Locate the cell with the specified text and output its [X, Y] center coordinate. 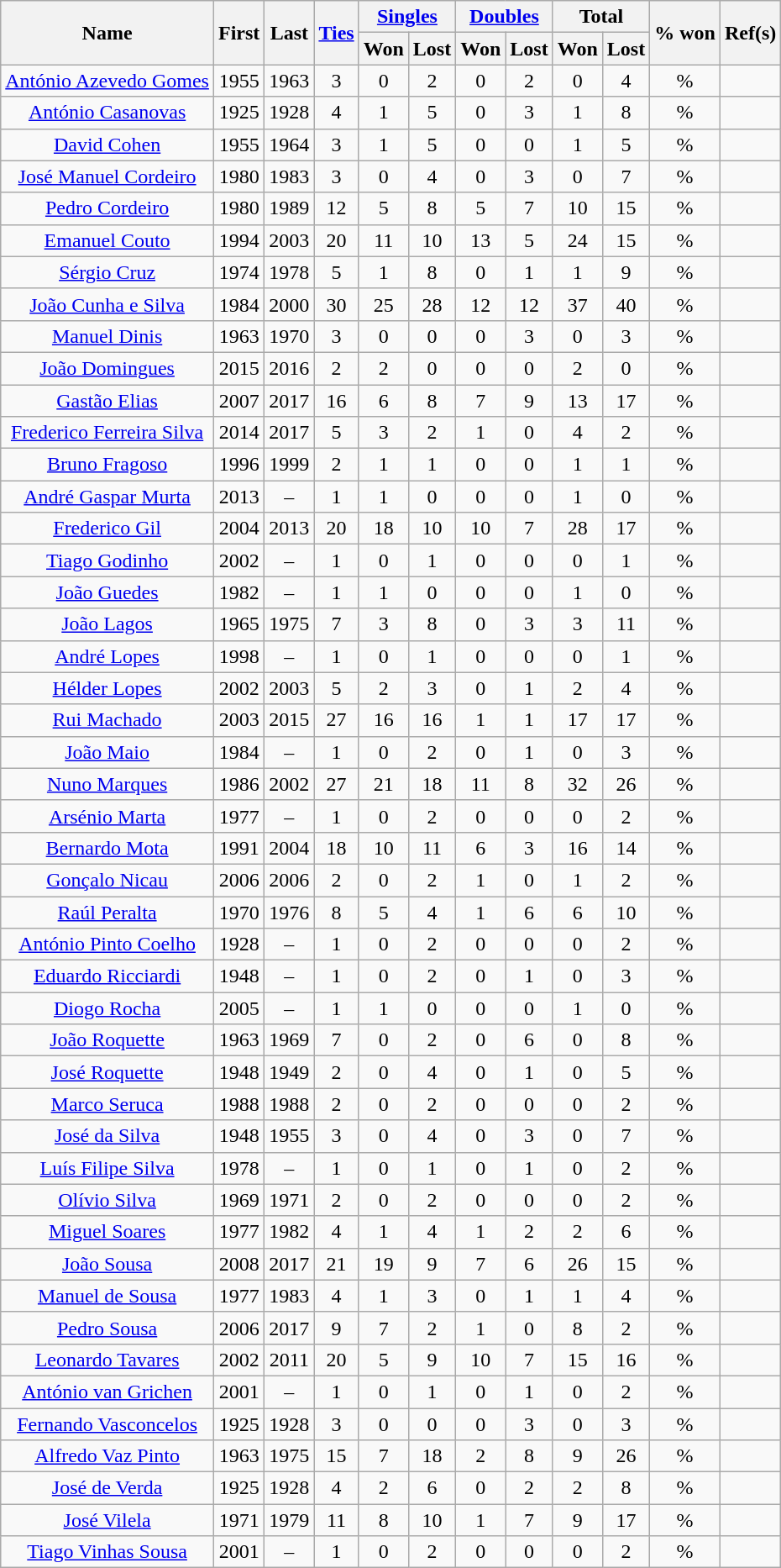
1976 [289, 912]
António Casanovas [107, 113]
1998 [238, 656]
Tiago Vinhas Sousa [107, 1552]
Gonçalo Nicau [107, 880]
Emanuel Couto [107, 240]
João Sousa [107, 1264]
2005 [238, 1008]
Olívio Silva [107, 1200]
José Roquette [107, 1072]
Alfredo Vaz Pinto [107, 1456]
João Maio [107, 752]
25 [383, 304]
Pedro Sousa [107, 1328]
Sérgio Cruz [107, 272]
Frederico Ferreira Silva [107, 433]
32 [578, 784]
Rui Machado [107, 720]
Total [601, 17]
Hélder Lopes [107, 688]
André Lopes [107, 656]
Fernando Vasconcelos [107, 1424]
24 [578, 240]
2000 [289, 304]
1991 [238, 848]
José de Verda [107, 1488]
1989 [289, 208]
Marco Seruca [107, 1104]
Eduardo Ricciardi [107, 976]
Miguel Soares [107, 1232]
2014 [238, 433]
Bruno Fragoso [107, 465]
Diogo Rocha [107, 1008]
José Vilela [107, 1520]
António van Grichen [107, 1392]
2011 [289, 1360]
1996 [238, 465]
Tiago Godinho [107, 560]
Leonardo Tavares [107, 1360]
João Domingues [107, 368]
1965 [238, 624]
Frederico Gil [107, 529]
19 [383, 1264]
1999 [289, 465]
Manuel Dinis [107, 336]
1979 [289, 1520]
Last [289, 33]
% won [685, 33]
First [238, 33]
João Roquette [107, 1040]
António Azevedo Gomes [107, 81]
14 [626, 848]
Singles [407, 17]
David Cohen [107, 145]
António Pinto Coelho [107, 944]
André Gaspar Murta [107, 497]
Nuno Marques [107, 784]
João Guedes [107, 592]
Name [107, 33]
2007 [238, 401]
1974 [238, 272]
1994 [238, 240]
João Lagos [107, 624]
37 [578, 304]
Bernardo Mota [107, 848]
José da Silva [107, 1136]
Raúl Peralta [107, 912]
1949 [289, 1072]
2016 [289, 368]
Doubles [505, 17]
30 [336, 304]
Manuel de Sousa [107, 1296]
2008 [238, 1264]
1986 [238, 784]
Gastão Elias [107, 401]
40 [626, 304]
Ref(s) [750, 33]
Pedro Cordeiro [107, 208]
Luís Filipe Silva [107, 1168]
Ties [336, 33]
João Cunha e Silva [107, 304]
José Manuel Cordeiro [107, 176]
1964 [289, 145]
Arsénio Marta [107, 816]
